Capture the cell that displays the provided text and extract its [x, y] central coordinate. 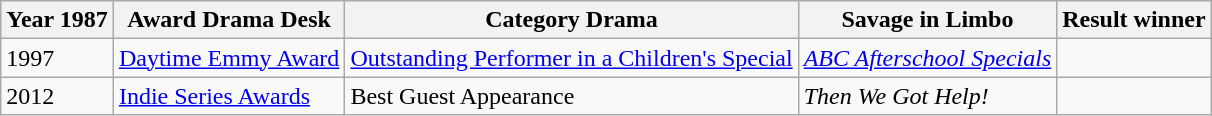
ABC Afterschool Specials [928, 58]
Year 1987 [58, 20]
Outstanding Performer in a Children's Special [572, 58]
1997 [58, 58]
Savage in Limbo [928, 20]
2012 [58, 96]
Then We Got Help! [928, 96]
Result winner [1134, 20]
Best Guest Appearance [572, 96]
Award Drama Desk [228, 20]
Daytime Emmy Award [228, 58]
Indie Series Awards [228, 96]
Category Drama [572, 20]
